From the cell containing the given text, extract its center point as [x, y] coordinate. 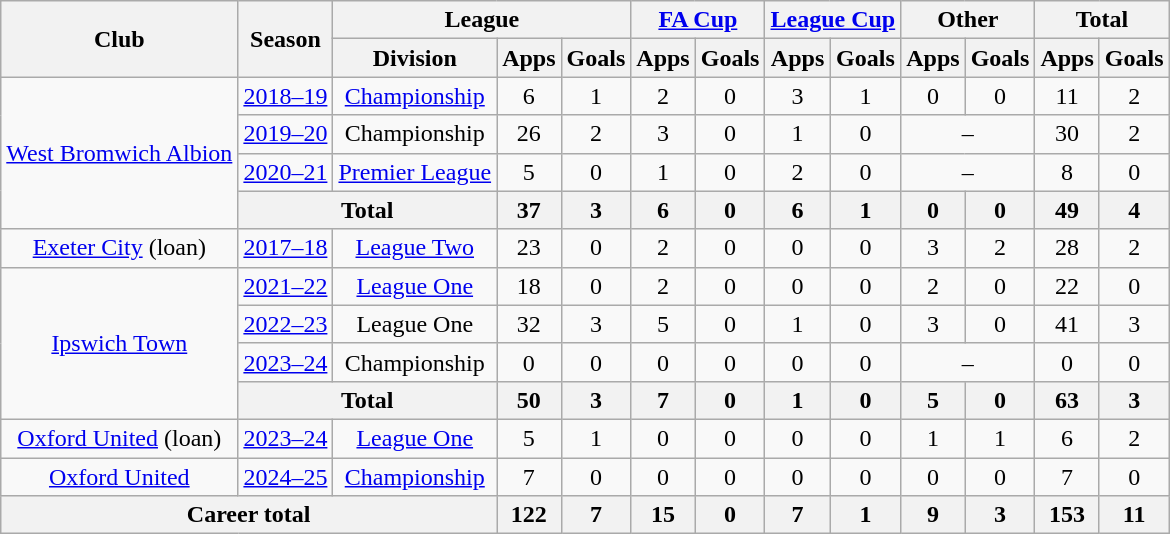
18 [529, 286]
Season [286, 39]
Other [968, 20]
Oxford United [120, 477]
Club [120, 39]
23 [529, 248]
FA Cup [698, 20]
League Two [415, 248]
2024–25 [286, 477]
28 [1067, 248]
2019–20 [286, 134]
Division [415, 58]
9 [933, 515]
37 [529, 210]
41 [1067, 324]
122 [529, 515]
Career total [249, 515]
2020–21 [286, 172]
2022–23 [286, 324]
153 [1067, 515]
22 [1067, 286]
50 [529, 400]
League [482, 20]
West Bromwich Albion [120, 153]
2017–18 [286, 248]
4 [1134, 210]
2018–19 [286, 96]
8 [1067, 172]
Exeter City (loan) [120, 248]
26 [529, 134]
League Cup [833, 20]
Premier League [415, 172]
49 [1067, 210]
30 [1067, 134]
32 [529, 324]
15 [663, 515]
2021–22 [286, 286]
63 [1067, 400]
Ipswich Town [120, 343]
Oxford United (loan) [120, 438]
